Locate the cell with the specified text and output its [x, y] center coordinate. 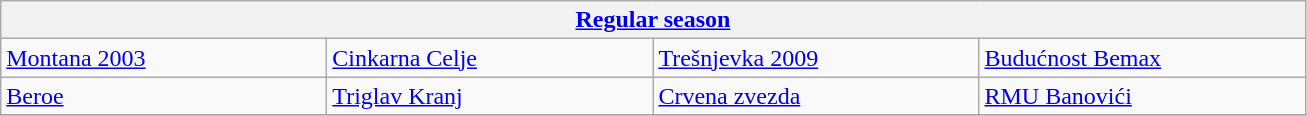
RMU Banovići [1142, 96]
Cinkarna Celje [490, 58]
Budućnost Bemax [1142, 58]
Triglav Kranj [490, 96]
Beroe [164, 96]
Crvena zvezda [816, 96]
Regular season [653, 20]
Montana 2003 [164, 58]
Trešnjevka 2009 [816, 58]
